Output the [x, y] coordinate of the center of the cell containing the given text.  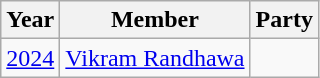
Party [284, 20]
Member [155, 20]
Year [30, 20]
2024 [30, 58]
Vikram Randhawa [155, 58]
